Pinpoint the cell where the given text exists, returning its [x, y] midpoint coordinate. 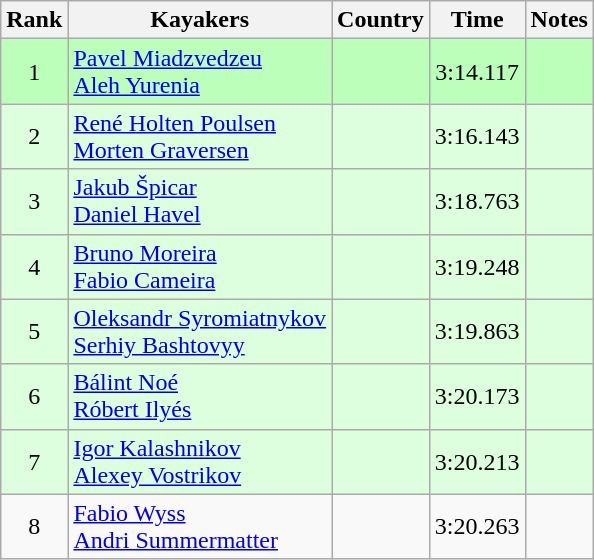
7 [34, 462]
3:16.143 [477, 136]
3:19.863 [477, 332]
Fabio WyssAndri Summermatter [200, 526]
8 [34, 526]
René Holten PoulsenMorten Graversen [200, 136]
3:20.173 [477, 396]
2 [34, 136]
Time [477, 20]
Bruno MoreiraFabio Cameira [200, 266]
3 [34, 202]
Igor KalashnikovAlexey Vostrikov [200, 462]
Bálint NoéRóbert Ilyés [200, 396]
3:20.263 [477, 526]
3:18.763 [477, 202]
4 [34, 266]
Oleksandr SyromiatnykovSerhiy Bashtovyy [200, 332]
6 [34, 396]
Notes [559, 20]
Country [381, 20]
Rank [34, 20]
3:14.117 [477, 72]
3:19.248 [477, 266]
Pavel MiadzvedzeuAleh Yurenia [200, 72]
3:20.213 [477, 462]
Kayakers [200, 20]
5 [34, 332]
1 [34, 72]
Jakub ŠpicarDaniel Havel [200, 202]
